Provide the (x, y) coordinate of the cell's center where the given text is located.  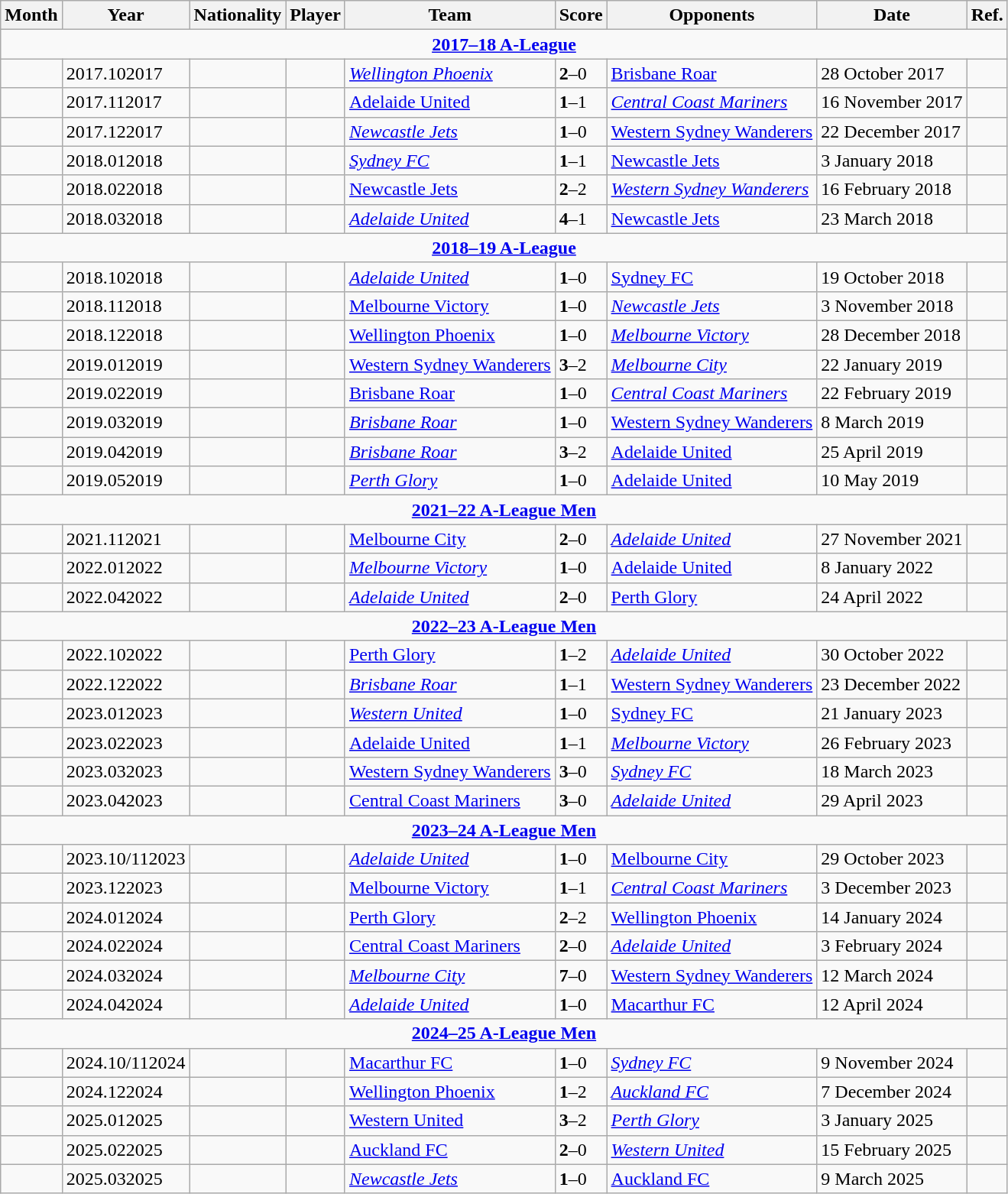
3 November 2018 (892, 306)
21 January 2023 (892, 713)
2022.042022 (125, 597)
29 April 2023 (892, 800)
7–0 (581, 975)
Opponents (712, 15)
2023.032023 (125, 771)
2018.022018 (125, 190)
9 November 2024 (892, 1063)
2019.012019 (125, 365)
2022.122022 (125, 684)
16 February 2018 (892, 190)
2023–24 A-League Men (504, 829)
2018.032018 (125, 219)
2024.012024 (125, 917)
2021–22 A-League Men (504, 510)
19 October 2018 (892, 277)
22 December 2017 (892, 131)
26 February 2023 (892, 742)
2023.122023 (125, 888)
Score (581, 15)
25 April 2019 (892, 452)
2018.122018 (125, 335)
Player (316, 15)
4–1 (581, 219)
2023.042023 (125, 800)
29 October 2023 (892, 859)
2017.112017 (125, 102)
2024.032024 (125, 975)
23 March 2018 (892, 219)
28 October 2017 (892, 73)
2019.042019 (125, 452)
24 April 2022 (892, 597)
18 March 2023 (892, 771)
23 December 2022 (892, 684)
2025.032025 (125, 1179)
2019.032019 (125, 423)
2018.112018 (125, 306)
2023.022023 (125, 742)
2017.102017 (125, 73)
2022.012022 (125, 568)
2019.052019 (125, 481)
2025.012025 (125, 1121)
15 February 2025 (892, 1150)
2019.022019 (125, 394)
2022.102022 (125, 655)
2023.012023 (125, 713)
2018.102018 (125, 277)
16 November 2017 (892, 102)
Team (449, 15)
8 March 2019 (892, 423)
2018.012018 (125, 161)
8 January 2022 (892, 568)
2024.042024 (125, 1004)
9 March 2025 (892, 1179)
7 December 2024 (892, 1092)
22 February 2019 (892, 394)
2018–19 A-League (504, 248)
2024–25 A-League Men (504, 1033)
12 March 2024 (892, 975)
3 February 2024 (892, 946)
22 January 2019 (892, 365)
Year (125, 15)
3 January 2018 (892, 161)
27 November 2021 (892, 539)
30 October 2022 (892, 655)
2025.022025 (125, 1150)
2017.122017 (125, 131)
2024.022024 (125, 946)
Month (31, 15)
28 December 2018 (892, 335)
14 January 2024 (892, 917)
3 January 2025 (892, 1121)
3 December 2023 (892, 888)
2021.112021 (125, 539)
2023.10/112023 (125, 859)
Nationality (238, 15)
10 May 2019 (892, 481)
2024.122024 (125, 1092)
Ref. (987, 15)
2022–23 A-League Men (504, 626)
12 April 2024 (892, 1004)
2017–18 A-League (504, 44)
Date (892, 15)
2024.10/112024 (125, 1063)
